From the cell containing the given text, extract its center point as (x, y) coordinate. 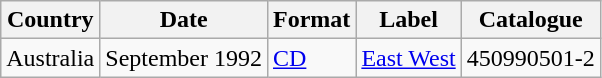
Format (311, 20)
450990501-2 (530, 58)
Catalogue (530, 20)
East West (408, 58)
Date (184, 20)
Country (50, 20)
Australia (50, 58)
CD (311, 58)
September 1992 (184, 58)
Label (408, 20)
